Determine the [x, y] coordinate at the center of the cell enclosing the given text.  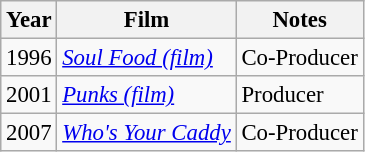
Film [146, 20]
Punks (film) [146, 95]
Producer [300, 95]
1996 [29, 58]
2007 [29, 133]
Soul Food (film) [146, 58]
Who's Your Caddy [146, 133]
Notes [300, 20]
2001 [29, 95]
Year [29, 20]
